Detect which cell encompasses the target text, then output its (X, Y) center coordinate. 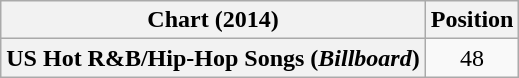
48 (472, 58)
Position (472, 20)
Chart (2014) (213, 20)
US Hot R&B/Hip-Hop Songs (Billboard) (213, 58)
